Extract the [X, Y] coordinate from the center of the cell holding the provided text.  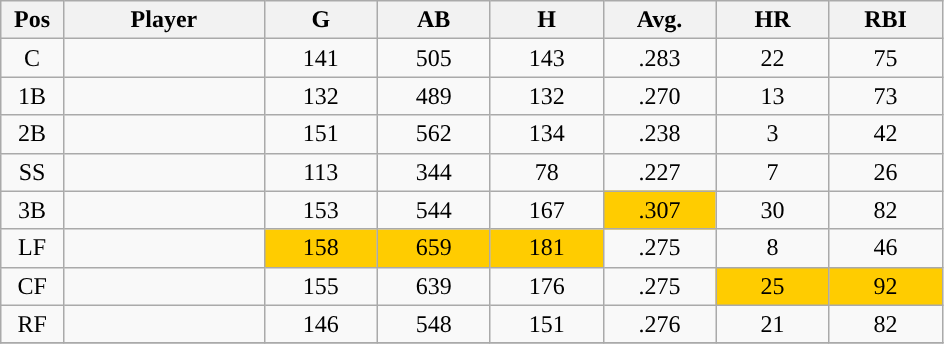
46 [886, 248]
134 [546, 134]
21 [772, 324]
141 [320, 58]
158 [320, 248]
.307 [660, 210]
26 [886, 172]
30 [772, 210]
2B [32, 134]
7 [772, 172]
.270 [660, 96]
146 [320, 324]
22 [772, 58]
8 [772, 248]
548 [434, 324]
143 [546, 58]
562 [434, 134]
3 [772, 134]
C [32, 58]
92 [886, 286]
CF [32, 286]
344 [434, 172]
Player [164, 20]
659 [434, 248]
HR [772, 20]
42 [886, 134]
RF [32, 324]
3B [32, 210]
153 [320, 210]
.283 [660, 58]
.276 [660, 324]
LF [32, 248]
.227 [660, 172]
176 [546, 286]
SS [32, 172]
13 [772, 96]
489 [434, 96]
1B [32, 96]
75 [886, 58]
505 [434, 58]
Avg. [660, 20]
155 [320, 286]
639 [434, 286]
H [546, 20]
78 [546, 172]
AB [434, 20]
73 [886, 96]
Pos [32, 20]
RBI [886, 20]
.238 [660, 134]
G [320, 20]
544 [434, 210]
113 [320, 172]
167 [546, 210]
181 [546, 248]
25 [772, 286]
